Capture the cell that displays the provided text and extract its (X, Y) central coordinate. 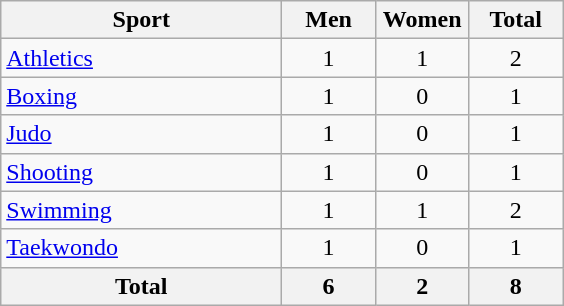
Sport (142, 20)
Men (329, 20)
Taekwondo (142, 248)
Judo (142, 134)
8 (516, 286)
Shooting (142, 172)
Swimming (142, 210)
Boxing (142, 96)
Women (422, 20)
Athletics (142, 58)
6 (329, 286)
